Extract the [x, y] coordinate from the center of the cell holding the provided text.  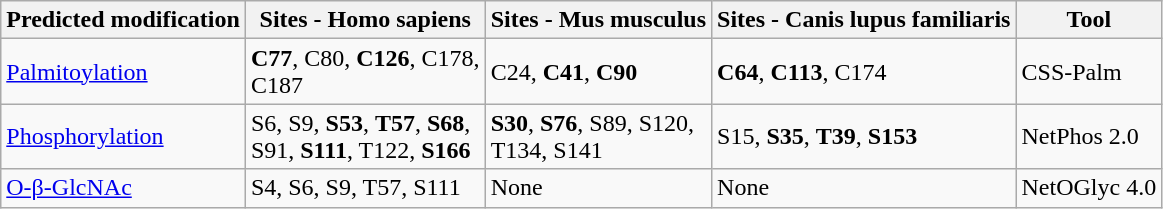
Sites - Mus musculus [598, 20]
C24, C41, C90 [598, 72]
Sites - Canis lupus familiaris [864, 20]
CSS-Palm [1089, 72]
S15, S35, T39, S153 [864, 136]
NetOGlyc 4.0 [1089, 188]
Phosphorylation [124, 136]
Palmitoylation [124, 72]
C77, C80, C126, C178,C187 [365, 72]
Predicted modification [124, 20]
Sites - Homo sapiens [365, 20]
O-β-GlcNAc [124, 188]
S4, S6, S9, T57, S111 [365, 188]
C64, C113, C174 [864, 72]
S30, S76, S89, S120,T134, S141 [598, 136]
Tool [1089, 20]
S6, S9, S53, T57, S68,S91, S111, T122, S166 [365, 136]
NetPhos 2.0 [1089, 136]
